Detect which cell encompasses the target text, then output its [X, Y] center coordinate. 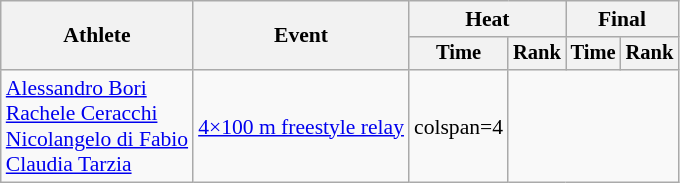
Final [622, 19]
Athlete [97, 36]
colspan=4 [458, 126]
Event [301, 36]
Alessandro BoriRachele CeracchiNicolangelo di FabioClaudia Tarzia [97, 126]
Heat [488, 19]
4×100 m freestyle relay [301, 126]
